Extract the [x, y] coordinate from the center of the cell holding the provided text.  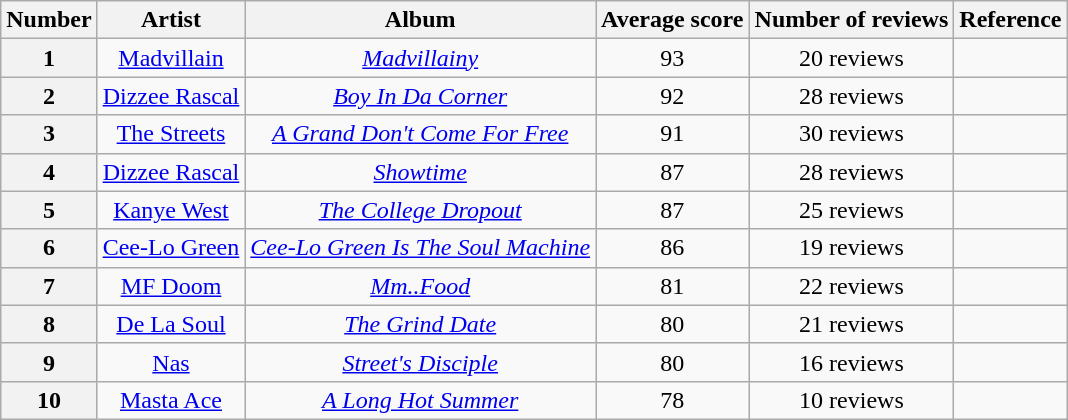
81 [672, 286]
Madvillain [171, 58]
19 reviews [852, 248]
Boy In Da Corner [420, 96]
91 [672, 134]
2 [49, 96]
16 reviews [852, 362]
MF Doom [171, 286]
20 reviews [852, 58]
The Grind Date [420, 324]
4 [49, 172]
A Grand Don't Come For Free [420, 134]
A Long Hot Summer [420, 400]
Nas [171, 362]
22 reviews [852, 286]
De La Soul [171, 324]
93 [672, 58]
7 [49, 286]
10 reviews [852, 400]
Cee-Lo Green Is The Soul Machine [420, 248]
Album [420, 20]
25 reviews [852, 210]
9 [49, 362]
Madvillainy [420, 58]
The Streets [171, 134]
Number [49, 20]
1 [49, 58]
10 [49, 400]
The College Dropout [420, 210]
Cee-Lo Green [171, 248]
92 [672, 96]
Street's Disciple [420, 362]
8 [49, 324]
Masta Ace [171, 400]
3 [49, 134]
21 reviews [852, 324]
86 [672, 248]
Mm..Food [420, 286]
Showtime [420, 172]
Artist [171, 20]
78 [672, 400]
Kanye West [171, 210]
6 [49, 248]
Number of reviews [852, 20]
Average score [672, 20]
30 reviews [852, 134]
Reference [1010, 20]
5 [49, 210]
